Output the [X, Y] coordinate of the center of the cell containing the given text.  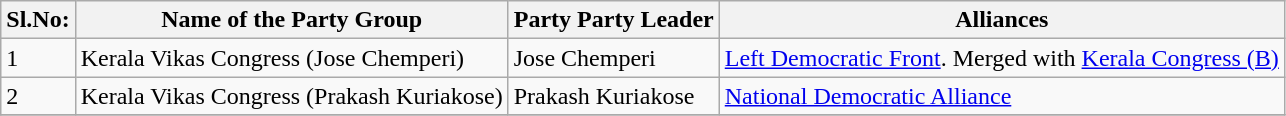
Prakash Kuriakose [614, 96]
Kerala Vikas Congress (Jose Chemperi) [292, 58]
1 [38, 58]
Name of the Party Group [292, 20]
Kerala Vikas Congress (Prakash Kuriakose) [292, 96]
Sl.No: [38, 20]
2 [38, 96]
Jose Chemperi [614, 58]
Left Democratic Front. Merged with Kerala Congress (B) [1002, 58]
Party Party Leader [614, 20]
National Democratic Alliance [1002, 96]
Alliances [1002, 20]
